Determine the (x, y) coordinate at the center of the cell enclosing the given text.  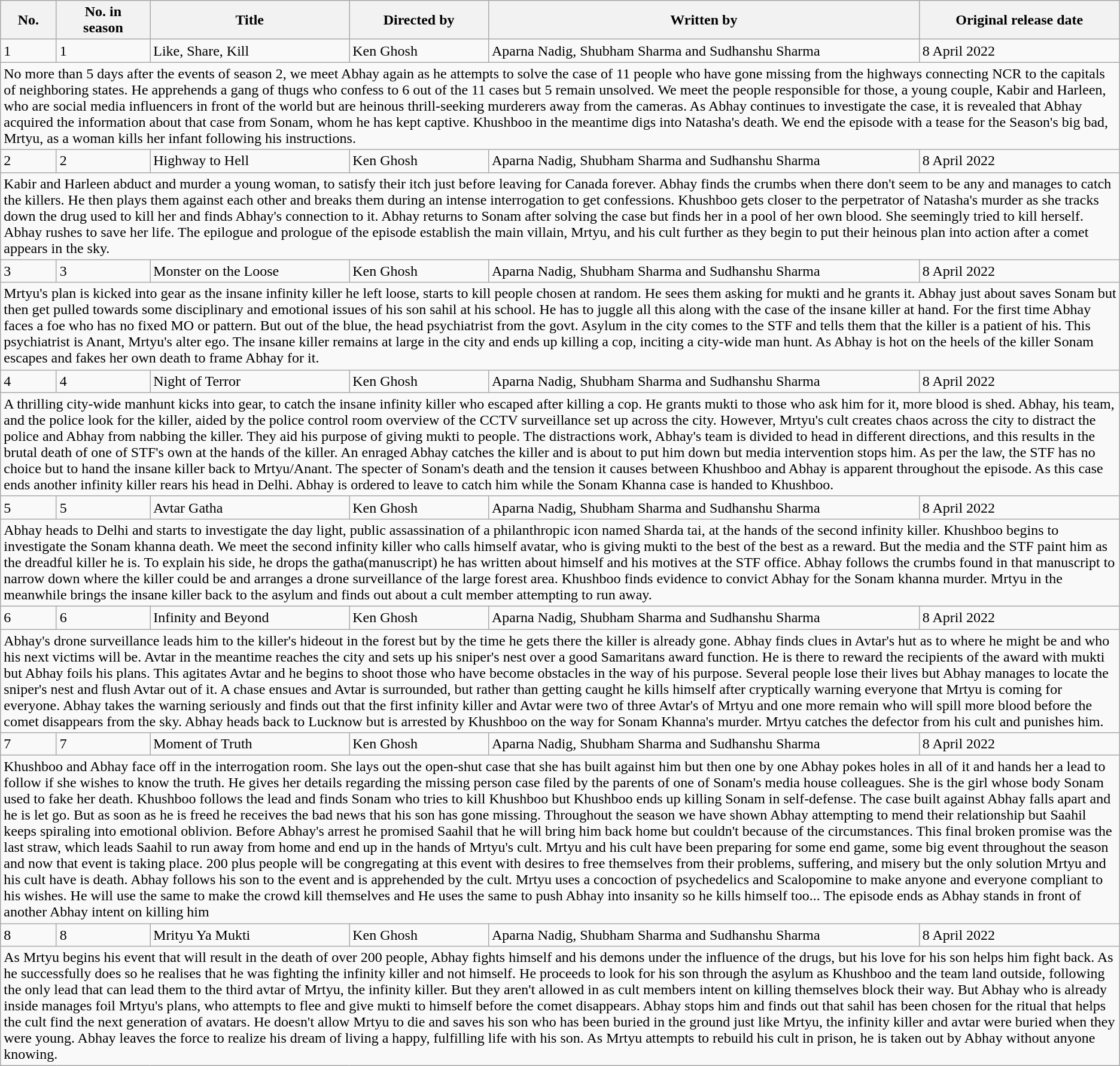
Highway to Hell (250, 161)
Night of Terror (250, 381)
Monster on the Loose (250, 271)
Original release date (1019, 20)
Mrityu Ya Mukti (250, 935)
Like, Share, Kill (250, 51)
Avtar Gatha (250, 507)
No. (29, 20)
Title (250, 20)
Written by (704, 20)
No. inseason (103, 20)
Directed by (419, 20)
Infinity and Beyond (250, 617)
Moment of Truth (250, 744)
